Output the (X, Y) coordinate of the center of the cell containing the given text.  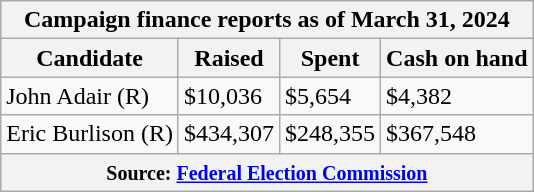
$5,654 (330, 96)
Campaign finance reports as of March 31, 2024 (267, 20)
Spent (330, 58)
Candidate (90, 58)
John Adair (R) (90, 96)
$248,355 (330, 134)
$367,548 (457, 134)
Raised (228, 58)
$4,382 (457, 96)
Eric Burlison (R) (90, 134)
$10,036 (228, 96)
$434,307 (228, 134)
Source: Federal Election Commission (267, 172)
Cash on hand (457, 58)
